Capture the cell that displays the provided text and extract its [X, Y] central coordinate. 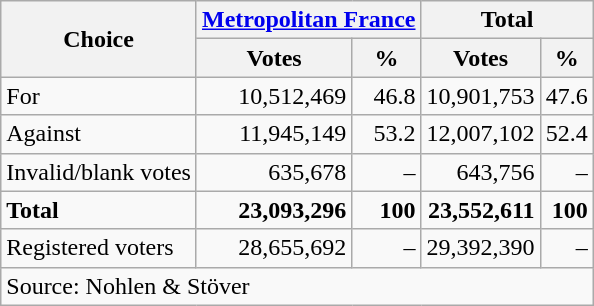
11,945,149 [274, 134]
23,093,296 [274, 210]
28,655,692 [274, 248]
29,392,390 [480, 248]
Metropolitan France [308, 20]
10,512,469 [274, 96]
For [99, 96]
643,756 [480, 172]
46.8 [386, 96]
12,007,102 [480, 134]
23,552,611 [480, 210]
47.6 [566, 96]
Choice [99, 39]
52.4 [566, 134]
53.2 [386, 134]
635,678 [274, 172]
10,901,753 [480, 96]
Source: Nohlen & Stöver [297, 286]
Registered voters [99, 248]
Invalid/blank votes [99, 172]
Against [99, 134]
